Scan for the cell matching the given text and deliver its [x, y] coordinate at center. 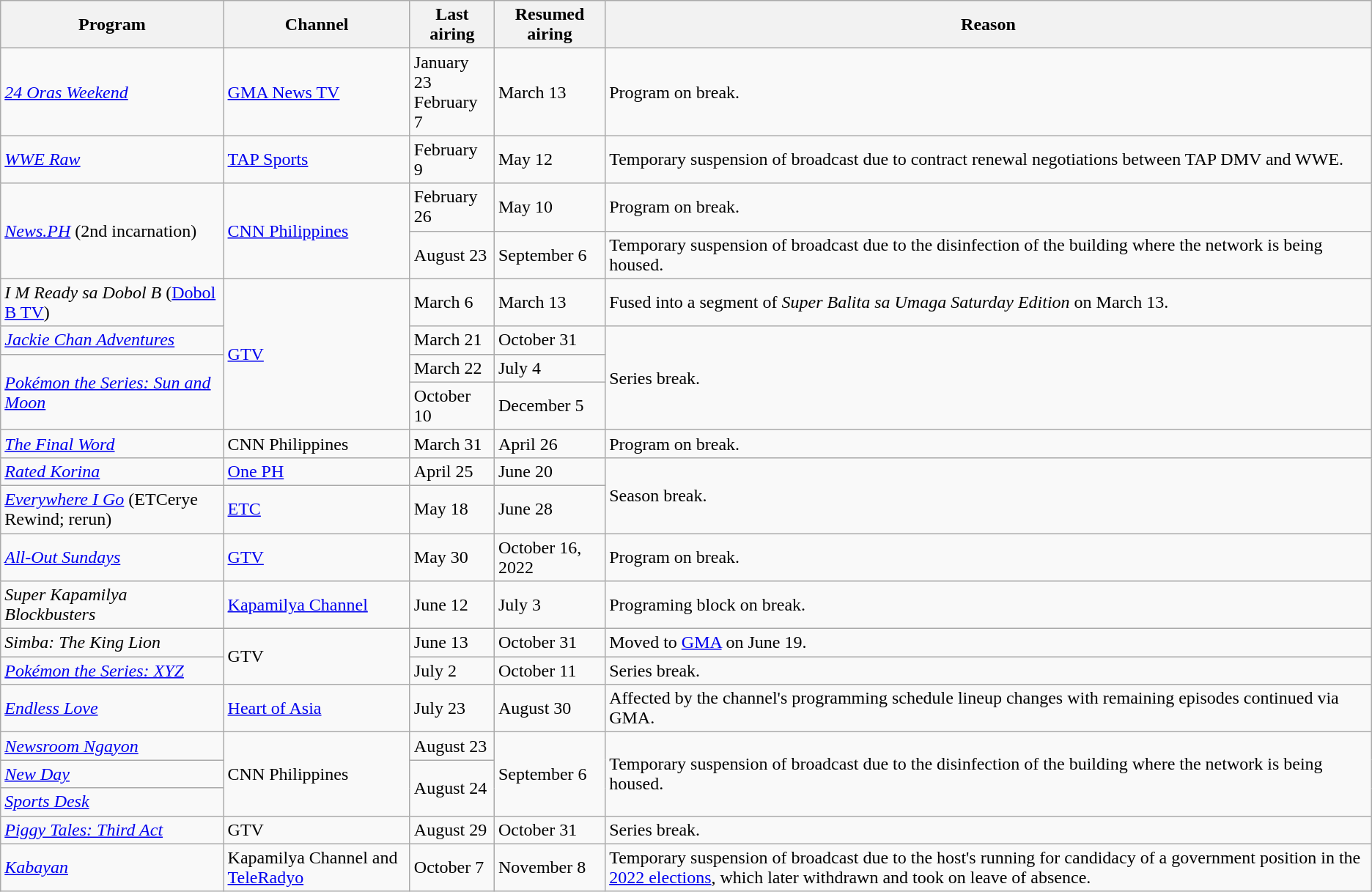
June 28 [550, 509]
February 9 [451, 160]
Reason [989, 25]
Moved to GMA on June 19. [989, 643]
Channel [317, 25]
October 10 [451, 406]
Endless Love [112, 708]
Season break. [989, 495]
Temporary suspension of broadcast due to contract renewal negotiations between TAP DMV and WWE. [989, 160]
March 6 [451, 302]
May 18 [451, 509]
Simba: The King Lion [112, 643]
June 20 [550, 471]
TAP Sports [317, 160]
Kapamilya Channel and TeleRadyo [317, 868]
January 23 February 7 [451, 92]
Kapamilya Channel [317, 605]
July 4 [550, 368]
Program [112, 25]
Pokémon the Series: XYZ [112, 671]
March 22 [451, 368]
March 21 [451, 340]
Kabayan [112, 868]
Affected by the channel's programming schedule lineup changes with remaining episodes continued via GMA. [989, 708]
WWE Raw [112, 160]
November 8 [550, 868]
May 30 [451, 557]
Jackie Chan Adventures [112, 340]
Super Kapamilya Blockbusters [112, 605]
Programing block on break. [989, 605]
I M Ready sa Dobol B (Dobol B TV) [112, 302]
July 23 [451, 708]
October 11 [550, 671]
December 5 [550, 406]
Sports Desk [112, 802]
April 26 [550, 443]
August 30 [550, 708]
Pokémon the Series: Sun and Moon [112, 391]
July 3 [550, 605]
ETC [317, 509]
All-Out Sundays [112, 557]
Newsroom Ngayon [112, 746]
April 25 [451, 471]
June 12 [451, 605]
May 10 [550, 207]
New Day [112, 774]
GMA News TV [317, 92]
Last airing [451, 25]
August 29 [451, 830]
March 31 [451, 443]
24 Oras Weekend [112, 92]
June 13 [451, 643]
Everywhere I Go (ETCerye Rewind; rerun) [112, 509]
News.PH (2nd incarnation) [112, 231]
Rated Korina [112, 471]
August 24 [451, 788]
Fused into a segment of Super Balita sa Umaga Saturday Edition on March 13. [989, 302]
May 12 [550, 160]
Piggy Tales: Third Act [112, 830]
October 16, 2022 [550, 557]
February 26 [451, 207]
Heart of Asia [317, 708]
One PH [317, 471]
Resumed airing [550, 25]
July 2 [451, 671]
October 7 [451, 868]
The Final Word [112, 443]
